From the cell containing the given text, extract its center point as (X, Y) coordinate. 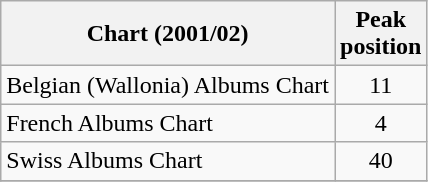
40 (380, 161)
4 (380, 123)
French Albums Chart (168, 123)
Chart (2001/02) (168, 34)
Peakposition (380, 34)
Belgian (Wallonia) Albums Chart (168, 85)
11 (380, 85)
Swiss Albums Chart (168, 161)
